Output the [x, y] coordinate of the center of the cell containing the given text.  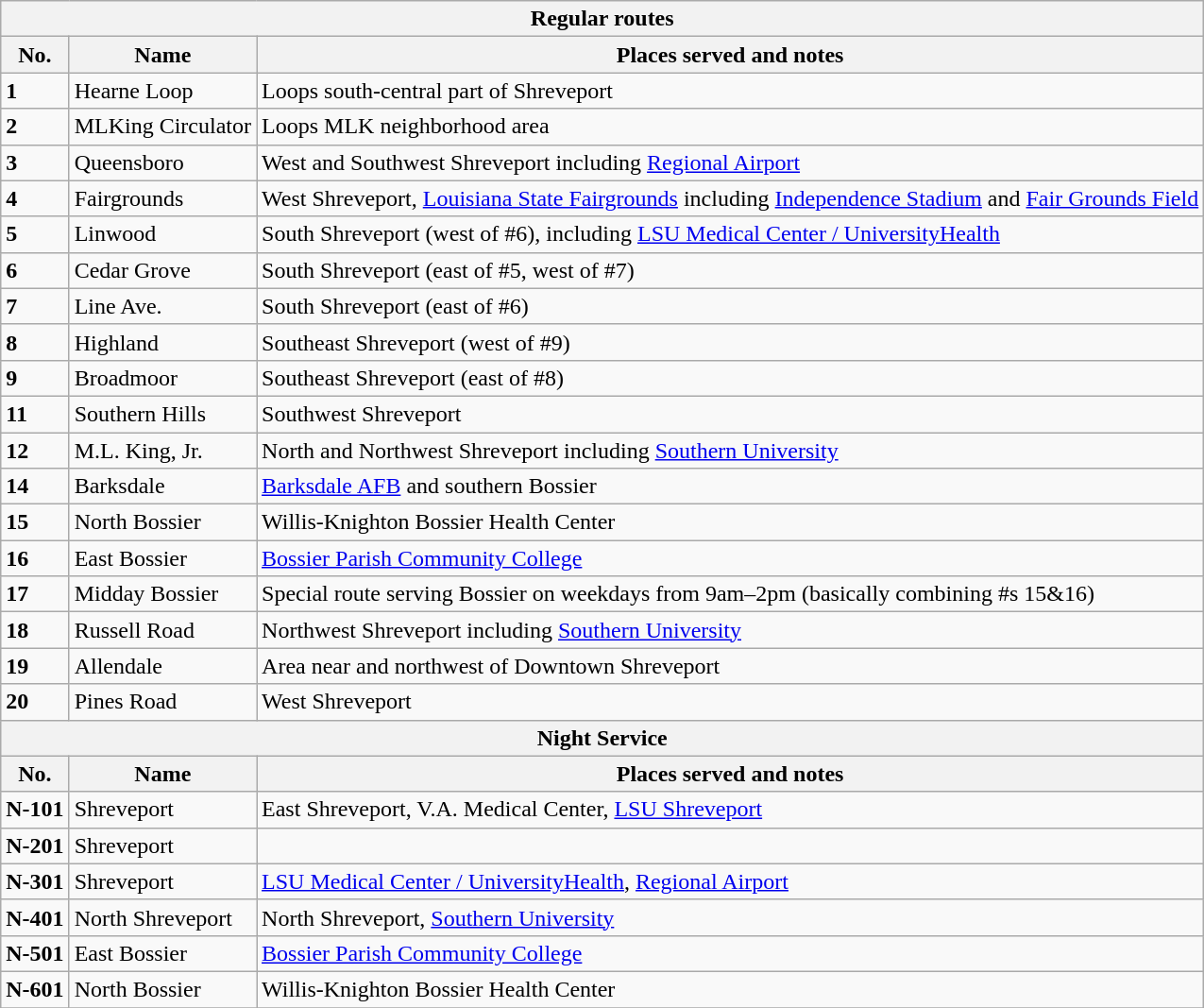
Southeast Shreveport (east of #8) [731, 378]
4 [35, 198]
20 [35, 702]
MLKing Circulator [162, 127]
Linwood [162, 234]
1 [35, 91]
Night Service [602, 738]
N-401 [35, 917]
15 [35, 522]
Southwest Shreveport [731, 414]
N-501 [35, 953]
Hearne Loop [162, 91]
Highland [162, 342]
M.L. King, Jr. [162, 451]
West Shreveport [731, 702]
3 [35, 162]
17 [35, 594]
Special route serving Bossier on weekdays from 9am–2pm (basically combining #s 15&16) [731, 594]
North Shreveport [162, 917]
2 [35, 127]
9 [35, 378]
Barksdale [162, 487]
East Shreveport, V.A. Medical Center, LSU Shreveport [731, 810]
Broadmoor [162, 378]
Southern Hills [162, 414]
South Shreveport (east of #6) [731, 306]
Pines Road [162, 702]
N-101 [35, 810]
8 [35, 342]
N-201 [35, 846]
Loops south-central part of Shreveport [731, 91]
Midday Bossier [162, 594]
14 [35, 487]
Loops MLK neighborhood area [731, 127]
Southeast Shreveport (west of #9) [731, 342]
Area near and northwest of Downtown Shreveport [731, 666]
11 [35, 414]
18 [35, 630]
West Shreveport, Louisiana State Fairgrounds including Independence Stadium and Fair Grounds Field [731, 198]
N-301 [35, 881]
12 [35, 451]
N-601 [35, 989]
West and Southwest Shreveport including Regional Airport [731, 162]
6 [35, 270]
LSU Medical Center / UniversityHealth, Regional Airport [731, 881]
Regular routes [602, 19]
South Shreveport (east of #5, west of #7) [731, 270]
Russell Road [162, 630]
7 [35, 306]
Northwest Shreveport including Southern University [731, 630]
19 [35, 666]
North and Northwest Shreveport including Southern University [731, 451]
16 [35, 558]
North Shreveport, Southern University [731, 917]
South Shreveport (west of #6), including LSU Medical Center / UniversityHealth [731, 234]
Queensboro [162, 162]
Cedar Grove [162, 270]
5 [35, 234]
Allendale [162, 666]
Fairgrounds [162, 198]
Line Ave. [162, 306]
Barksdale AFB and southern Bossier [731, 487]
